Detect which cell encompasses the target text, then output its [x, y] center coordinate. 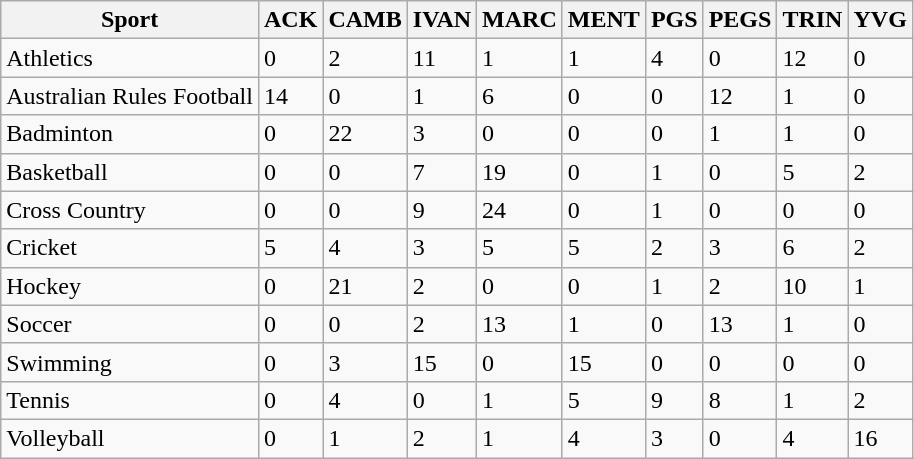
MENT [604, 20]
19 [520, 172]
24 [520, 210]
TRIN [812, 20]
Hockey [130, 286]
11 [442, 58]
8 [740, 400]
16 [880, 438]
Athletics [130, 58]
YVG [880, 20]
IVAN [442, 20]
Soccer [130, 324]
10 [812, 286]
PEGS [740, 20]
Cross Country [130, 210]
Tennis [130, 400]
MARC [520, 20]
ACK [290, 20]
Basketball [130, 172]
Volleyball [130, 438]
14 [290, 96]
22 [365, 134]
CAMB [365, 20]
7 [442, 172]
Australian Rules Football [130, 96]
Sport [130, 20]
Badminton [130, 134]
21 [365, 286]
Swimming [130, 362]
PGS [674, 20]
Cricket [130, 248]
